Scan for the cell matching the given text and deliver its [X, Y] coordinate at center. 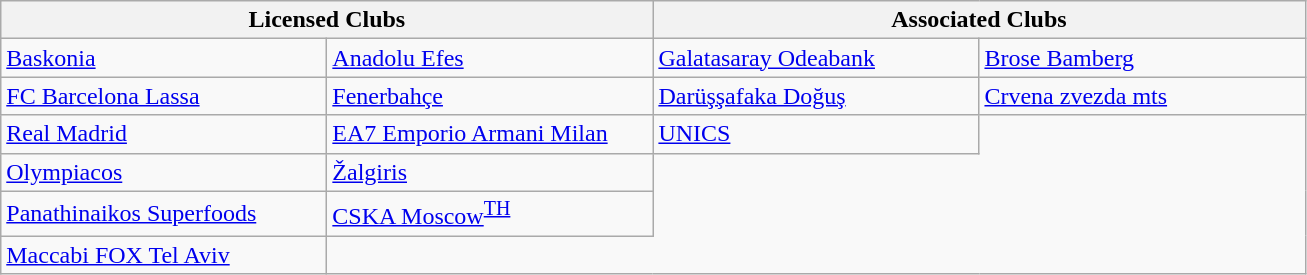
UNICS [816, 134]
Brose Bamberg [1142, 58]
Licensed Clubs [327, 20]
Darüşşafaka Doğuş [816, 96]
EA7 Emporio Armani Milan [490, 134]
CSKA MoscowTH [490, 214]
Fenerbahçe [490, 96]
Crvena zvezda mts [1142, 96]
Baskonia [164, 58]
Anadolu Efes [490, 58]
Panathinaikos Superfoods [164, 214]
Associated Clubs [979, 20]
Galatasaray Odeabank [816, 58]
Maccabi FOX Tel Aviv [164, 255]
FC Barcelona Lassa [164, 96]
Olympiacos [164, 172]
Žalgiris [490, 172]
Real Madrid [164, 134]
